Output the [x, y] coordinate of the center of the cell containing the given text.  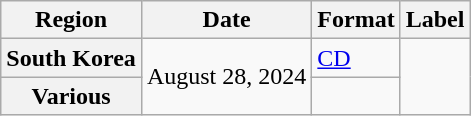
Date [226, 20]
Label [435, 20]
CD [356, 58]
Format [356, 20]
Region [72, 20]
South Korea [72, 58]
Various [72, 96]
August 28, 2024 [226, 77]
